Search for the cell housing the specified text and yield its [x, y] center coordinate. 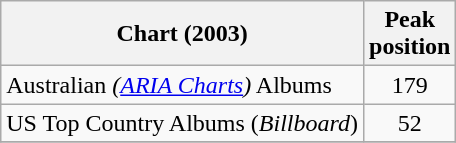
Chart (2003) [182, 34]
179 [410, 85]
Peakposition [410, 34]
US Top Country Albums (Billboard) [182, 123]
Australian (ARIA Charts) Albums [182, 85]
52 [410, 123]
